Locate the cell with the specified text and output its [X, Y] center coordinate. 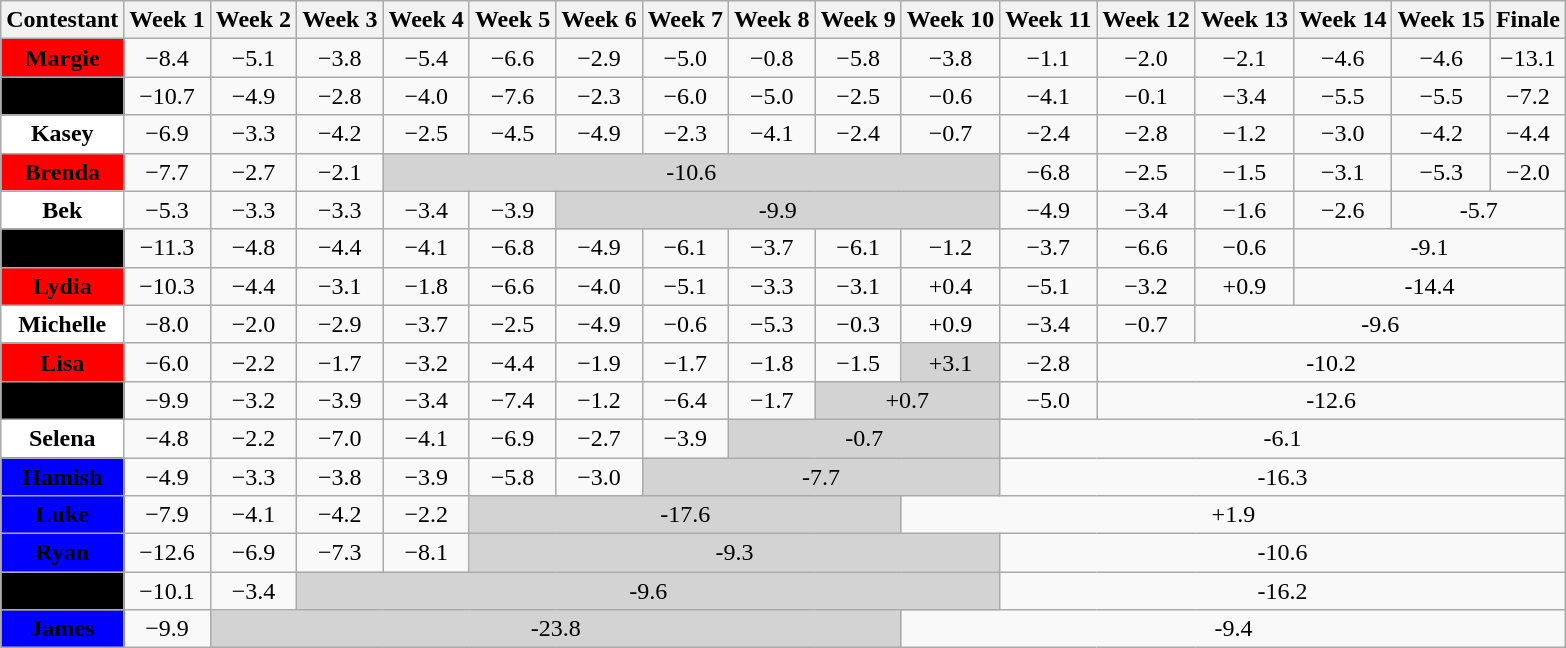
-23.8 [556, 629]
−10.7 [167, 96]
+0.7 [908, 400]
−7.0 [340, 438]
-7.7 [821, 477]
James [62, 629]
−7.3 [340, 553]
-6.1 [1283, 438]
Week 11 [1048, 20]
Bek [62, 210]
−0.1 [1146, 96]
Week 9 [858, 20]
Graham [62, 248]
-16.2 [1283, 591]
−10.3 [167, 286]
−11.3 [167, 248]
−7.4 [512, 400]
−2.6 [1343, 210]
Week 10 [950, 20]
−7.6 [512, 96]
-14.4 [1430, 286]
Alex [62, 96]
-16.3 [1283, 477]
+0.4 [950, 286]
Hamish [62, 477]
−7.9 [167, 515]
Week 1 [167, 20]
Kasey [62, 134]
Week 7 [685, 20]
Margie [62, 58]
−1.1 [1048, 58]
+1.9 [1233, 515]
-12.6 [1332, 400]
Shane [62, 591]
Ryan [62, 553]
Week 8 [772, 20]
-10.2 [1332, 362]
−5.4 [426, 58]
-5.7 [1478, 210]
−7.7 [167, 172]
−8.4 [167, 58]
Week 2 [253, 20]
−8.1 [426, 553]
Week 4 [426, 20]
−8.0 [167, 324]
-9.9 [778, 210]
-9.3 [734, 553]
Week 14 [1343, 20]
-9.1 [1430, 248]
+3.1 [950, 362]
Michelle [62, 324]
-9.4 [1233, 629]
Lisa [62, 362]
−1.9 [599, 362]
−10.1 [167, 591]
Brenda [62, 172]
Contestant [62, 20]
Finale [1528, 20]
Week 5 [512, 20]
Selena [62, 438]
−7.2 [1528, 96]
Simon [62, 400]
−4.5 [512, 134]
Week 12 [1146, 20]
Luke [62, 515]
−0.8 [772, 58]
−12.6 [167, 553]
-0.7 [864, 438]
−13.1 [1528, 58]
Week 6 [599, 20]
Week 3 [340, 20]
−0.3 [858, 324]
−6.4 [685, 400]
Week 13 [1244, 20]
Week 15 [1441, 20]
-17.6 [685, 515]
Lydia [62, 286]
−1.6 [1244, 210]
